Detect which cell encompasses the target text, then output its [x, y] center coordinate. 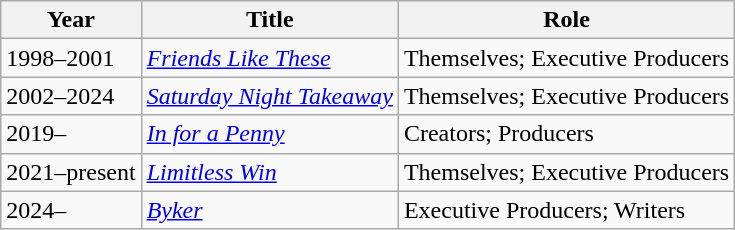
1998–2001 [71, 58]
Byker [270, 210]
2021–present [71, 172]
Creators; Producers [566, 134]
Limitless Win [270, 172]
In for a Penny [270, 134]
Friends Like These [270, 58]
2002–2024 [71, 96]
2024– [71, 210]
Role [566, 20]
2019– [71, 134]
Title [270, 20]
Saturday Night Takeaway [270, 96]
Executive Producers; Writers [566, 210]
Year [71, 20]
